Scan for the cell matching the given text and deliver its [x, y] coordinate at center. 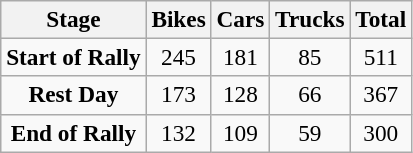
181 [240, 57]
367 [381, 95]
Stage [74, 19]
300 [381, 133]
Cars [240, 19]
59 [310, 133]
128 [240, 95]
Bikes [178, 19]
Rest Day [74, 95]
85 [310, 57]
Total [381, 19]
Trucks [310, 19]
Start of Rally [74, 57]
132 [178, 133]
109 [240, 133]
End of Rally [74, 133]
245 [178, 57]
173 [178, 95]
66 [310, 95]
511 [381, 57]
